Detect which cell encompasses the target text, then output its (X, Y) center coordinate. 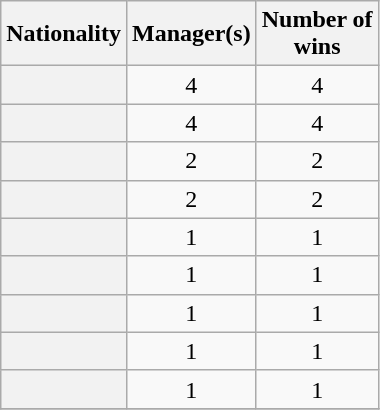
Manager(s) (191, 34)
Number ofwins (317, 34)
Nationality (64, 34)
